For the text-containing cell, return its midpoint in (X, Y) coordinate format. 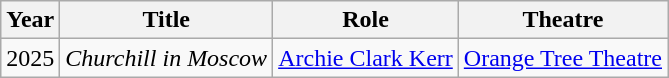
Archie Clark Kerr (366, 58)
Year (30, 20)
Title (166, 20)
Orange Tree Theatre (562, 58)
Role (366, 20)
2025 (30, 58)
Churchill in Moscow (166, 58)
Theatre (562, 20)
